Find where the given text appears and provide that cell's center as [X, Y] coordinate. 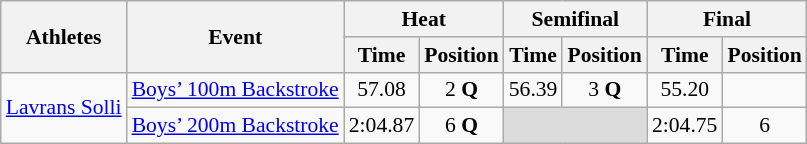
Boys’ 100m Backstroke [236, 90]
Final [727, 19]
6 Q [461, 126]
Heat [424, 19]
2:04.75 [684, 126]
Event [236, 36]
6 [764, 126]
56.39 [534, 90]
3 Q [604, 90]
Lavrans Solli [64, 108]
57.08 [382, 90]
Athletes [64, 36]
2:04.87 [382, 126]
Semifinal [576, 19]
Boys’ 200m Backstroke [236, 126]
55.20 [684, 90]
2 Q [461, 90]
